Search for the cell housing the specified text and yield its [x, y] center coordinate. 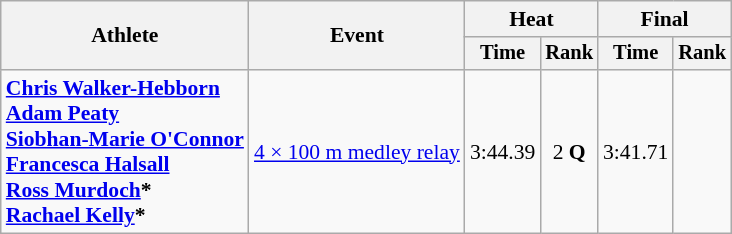
3:41.71 [636, 152]
4 × 100 m medley relay [357, 152]
Chris Walker-HebbornAdam PeatySiobhan-Marie O'ConnorFrancesca HalsallRoss Murdoch*Rachael Kelly* [125, 152]
Final [664, 19]
Athlete [125, 36]
Event [357, 36]
2 Q [569, 152]
3:44.39 [502, 152]
Heat [532, 19]
